Output the (X, Y) coordinate of the center of the cell containing the given text.  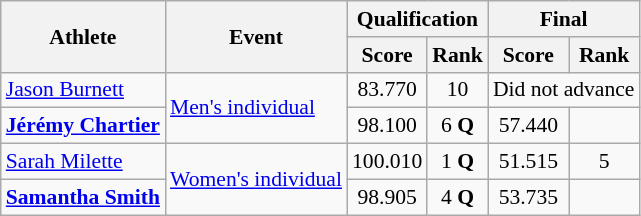
51.515 (528, 162)
Sarah Milette (83, 162)
53.735 (528, 197)
98.905 (387, 197)
Event (256, 36)
100.010 (387, 162)
98.100 (387, 126)
Jérémy Chartier (83, 126)
Women's individual (256, 180)
6 Q (458, 126)
4 Q (458, 197)
Men's individual (256, 108)
Samantha Smith (83, 197)
1 Q (458, 162)
Final (564, 19)
10 (458, 90)
Qualification (418, 19)
57.440 (528, 126)
Athlete (83, 36)
Jason Burnett (83, 90)
5 (604, 162)
83.770 (387, 90)
Did not advance (564, 90)
